Return [X, Y] of the center of cell containing provided text 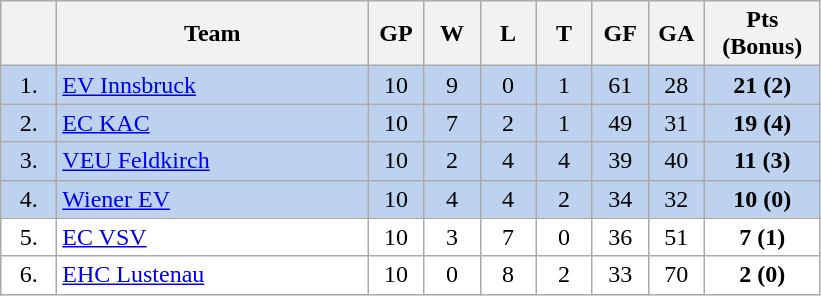
49 [620, 123]
51 [676, 237]
10 (0) [762, 199]
7 (1) [762, 237]
28 [676, 85]
W [452, 34]
4. [29, 199]
3 [452, 237]
19 (4) [762, 123]
GP [396, 34]
EV Innsbruck [212, 85]
3. [29, 161]
T [564, 34]
EHC Lustenau [212, 275]
GF [620, 34]
21 (2) [762, 85]
VEU Feldkirch [212, 161]
8 [508, 275]
2 (0) [762, 275]
11 (3) [762, 161]
EC KAC [212, 123]
33 [620, 275]
31 [676, 123]
2. [29, 123]
61 [620, 85]
Wiener EV [212, 199]
34 [620, 199]
36 [620, 237]
1. [29, 85]
EC VSV [212, 237]
39 [620, 161]
9 [452, 85]
5. [29, 237]
GA [676, 34]
70 [676, 275]
L [508, 34]
6. [29, 275]
Pts (Bonus) [762, 34]
40 [676, 161]
Team [212, 34]
32 [676, 199]
